Capture the cell that displays the provided text and extract its [X, Y] central coordinate. 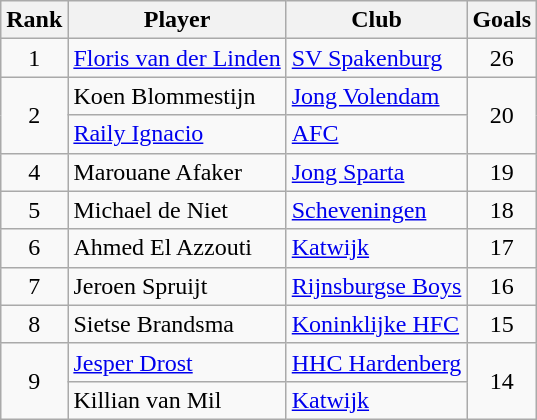
5 [34, 210]
16 [502, 286]
Michael de Niet [177, 210]
4 [34, 172]
Goals [502, 20]
SV Spakenburg [376, 58]
AFC [376, 134]
9 [34, 381]
Raily Ignacio [177, 134]
Ahmed El Azzouti [177, 248]
20 [502, 115]
26 [502, 58]
Club [376, 20]
Killian van Mil [177, 400]
Floris van der Linden [177, 58]
Jesper Drost [177, 362]
8 [34, 324]
Scheveningen [376, 210]
14 [502, 381]
Koninklijke HFC [376, 324]
Rijnsburgse Boys [376, 286]
1 [34, 58]
2 [34, 115]
Koen Blommestijn [177, 96]
Marouane Afaker [177, 172]
19 [502, 172]
HHC Hardenberg [376, 362]
7 [34, 286]
Rank [34, 20]
6 [34, 248]
Sietse Brandsma [177, 324]
Jong Sparta [376, 172]
17 [502, 248]
18 [502, 210]
Jeroen Spruijt [177, 286]
Player [177, 20]
15 [502, 324]
Jong Volendam [376, 96]
